Determine the [X, Y] coordinate at the center of the cell enclosing the given text.  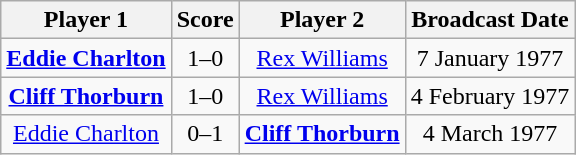
Player 2 [322, 20]
Player 1 [86, 20]
7 January 1977 [490, 58]
Score [205, 20]
4 February 1977 [490, 96]
Broadcast Date [490, 20]
0–1 [205, 134]
4 March 1977 [490, 134]
